Locate the cell with the specified text and output its (x, y) center coordinate. 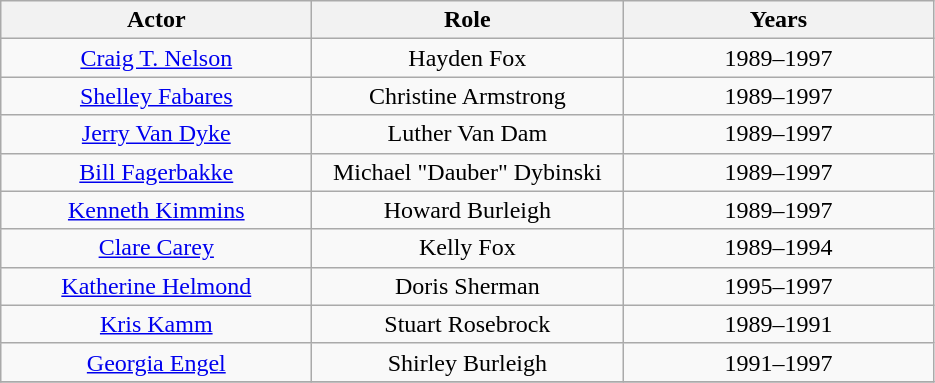
Shelley Fabares (156, 96)
Shirley Burleigh (468, 362)
Georgia Engel (156, 362)
Luther Van Dam (468, 134)
Doris Sherman (468, 286)
Years (778, 20)
Jerry Van Dyke (156, 134)
Actor (156, 20)
Howard Burleigh (468, 210)
Michael "Dauber" Dybinski (468, 172)
1995–1997 (778, 286)
Kris Kamm (156, 324)
Bill Fagerbakke (156, 172)
1989–1994 (778, 248)
Role (468, 20)
1989–1991 (778, 324)
Clare Carey (156, 248)
Kenneth Kimmins (156, 210)
Kelly Fox (468, 248)
Katherine Helmond (156, 286)
1991–1997 (778, 362)
Hayden Fox (468, 58)
Christine Armstrong (468, 96)
Craig T. Nelson (156, 58)
Stuart Rosebrock (468, 324)
